Return (x, y) of the center of cell containing provided text 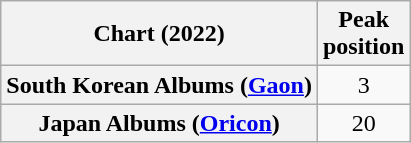
South Korean Albums (Gaon) (160, 85)
3 (363, 85)
Chart (2022) (160, 34)
Peakposition (363, 34)
20 (363, 123)
Japan Albums (Oricon) (160, 123)
